From the cell containing the given text, extract its center point as (x, y) coordinate. 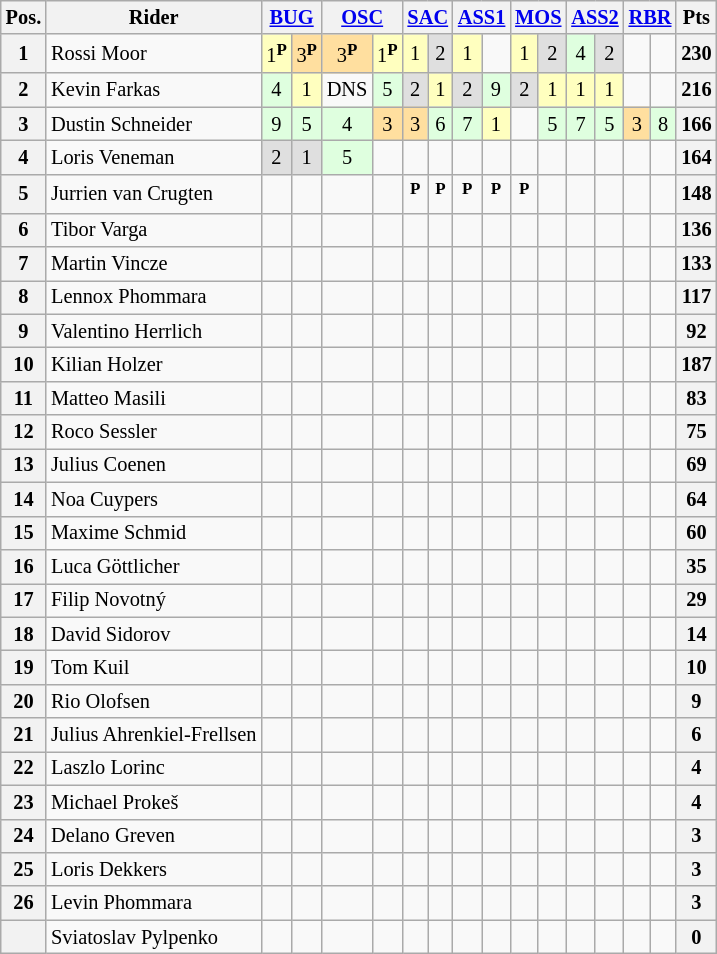
15 (24, 533)
29 (696, 600)
69 (696, 465)
Julius Coenen (154, 465)
BUG (291, 17)
Levin Phommara (154, 903)
Laszlo Lorinc (154, 768)
Kevin Farkas (154, 90)
Loris Veneman (154, 157)
MOS (538, 17)
Pos. (24, 17)
Noa Cuypers (154, 499)
117 (696, 297)
Loris Dekkers (154, 869)
26 (24, 903)
164 (696, 157)
24 (24, 836)
Luca Göttlicher (154, 566)
Martin Vincze (154, 264)
0 (696, 937)
133 (696, 264)
16 (24, 566)
19 (24, 667)
216 (696, 90)
12 (24, 432)
Valentino Herrlich (154, 331)
187 (696, 365)
Roco Sessler (154, 432)
Tom Kuil (154, 667)
11 (24, 398)
13 (24, 465)
18 (24, 634)
Delano Greven (154, 836)
Michael Prokeš (154, 802)
Rider (154, 17)
ASS1 (482, 17)
Lennox Phommara (154, 297)
Filip Novotný (154, 600)
75 (696, 432)
Dustin Schneider (154, 124)
David Sidorov (154, 634)
Kilian Holzer (154, 365)
64 (696, 499)
ASS2 (594, 17)
Rossi Moor (154, 54)
23 (24, 802)
60 (696, 533)
21 (24, 735)
Matteo Masili (154, 398)
92 (696, 331)
17 (24, 600)
Rio Olofsen (154, 701)
148 (696, 194)
230 (696, 54)
136 (696, 230)
83 (696, 398)
Maxime Schmid (154, 533)
25 (24, 869)
RBR (650, 17)
SAC (428, 17)
OSC (362, 17)
22 (24, 768)
35 (696, 566)
Tibor Varga (154, 230)
20 (24, 701)
Julius Ahrenkiel-Frellsen (154, 735)
Pts (696, 17)
166 (696, 124)
Jurrien van Crugten (154, 194)
DNS (347, 90)
Sviatoslav Pylpenko (154, 937)
